Identify which cell holds the provided text, then report its (x, y) central coordinate. 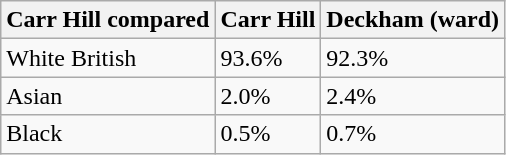
0.7% (413, 134)
0.5% (268, 134)
2.0% (268, 96)
Carr Hill compared (108, 20)
Black (108, 134)
Deckham (ward) (413, 20)
White British (108, 58)
Asian (108, 96)
Carr Hill (268, 20)
92.3% (413, 58)
93.6% (268, 58)
2.4% (413, 96)
